Locate the cell with the specified text and output its [x, y] center coordinate. 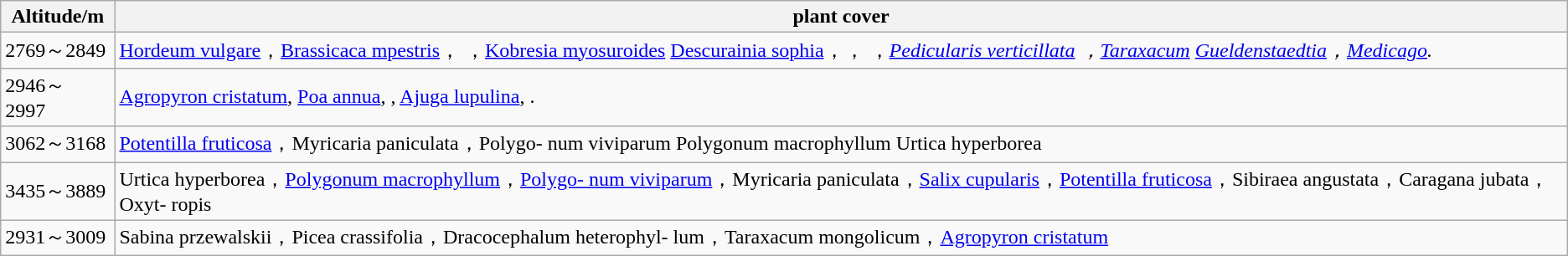
2931～3009 [58, 238]
Potentilla fruticosa，Myricaria paniculata，Polygo‐ num viviparum Polygonum macrophyllum Urtica hyperborea [841, 144]
3435～3889 [58, 192]
plant cover [841, 17]
2946～ 2997 [58, 97]
Agropyron cristatum, Poa annua, , Ajuga lupulina, . [841, 97]
3062～3168 [58, 144]
Sabina przewalskii，Picea crassifolia，Dracocephalum heterophyl‐ lum，Taraxacum mongolicum，Agropyron cristatum [841, 238]
Hordeum vulgare，Brassicaca mpestris， ，Kobresia myosuroides Descurainia sophia，， ，Pedicularis verticillata ，Taraxacum Gueldenstaedtia，Medicago. [841, 50]
Altitude/m [58, 17]
2769～2849 [58, 50]
